Extract the (x, y) coordinate from the center of the cell holding the provided text.  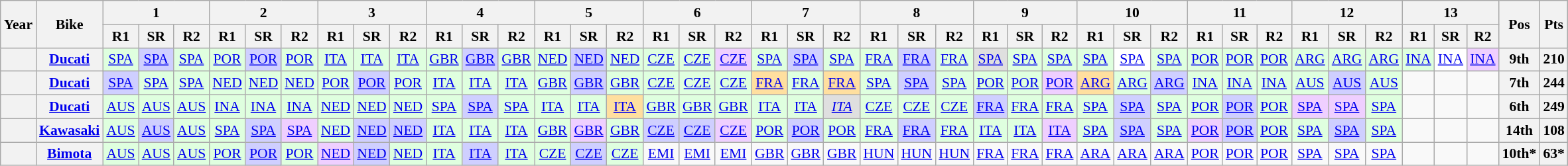
12 (1346, 13)
249 (1553, 107)
Bike (69, 24)
108 (1553, 130)
Kawasaki (69, 130)
7th (1520, 83)
6th (1520, 107)
13 (1450, 13)
63* (1553, 154)
10th* (1520, 154)
1 (156, 13)
2 (263, 13)
4 (480, 13)
244 (1553, 83)
Pts (1553, 24)
9th (1520, 60)
Bimota (69, 154)
6 (697, 13)
14th (1520, 130)
Pos (1520, 24)
9 (1025, 13)
7 (806, 13)
Year (19, 24)
10 (1133, 13)
210 (1553, 60)
8 (917, 13)
11 (1240, 13)
5 (589, 13)
3 (371, 13)
